Return [X, Y] of the center of cell containing provided text 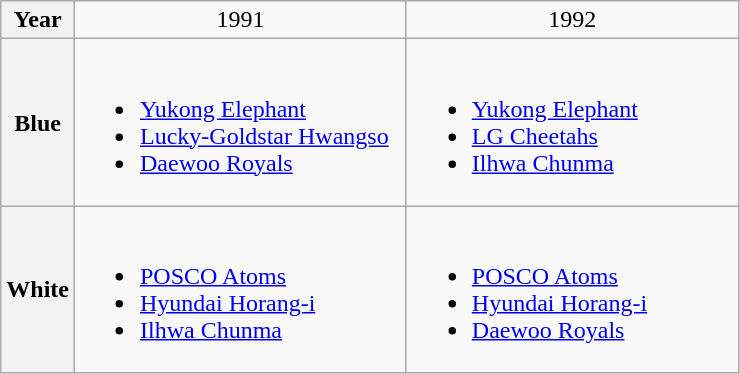
Year [38, 20]
Yukong ElephantLG CheetahsIlhwa Chunma [572, 122]
POSCO AtomsHyundai Horang-iIlhwa Chunma [240, 290]
Blue [38, 122]
White [38, 290]
POSCO AtomsHyundai Horang-iDaewoo Royals [572, 290]
1992 [572, 20]
1991 [240, 20]
Yukong ElephantLucky-Goldstar HwangsoDaewoo Royals [240, 122]
